Detect which cell encompasses the target text, then output its [X, Y] center coordinate. 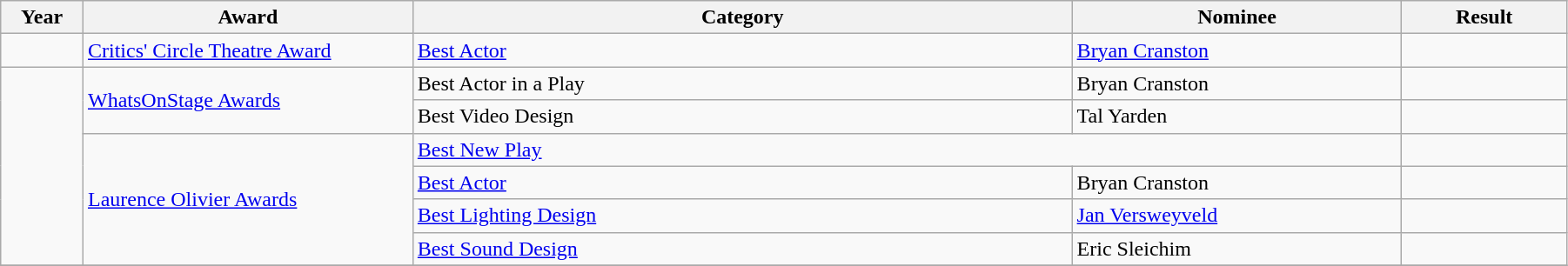
Best Lighting Design [742, 216]
Critics' Circle Theatre Award [247, 50]
Best New Play [907, 150]
WhatsOnStage Awards [247, 100]
Best Sound Design [742, 249]
Tal Yarden [1237, 116]
Year [42, 17]
Result [1484, 17]
Category [742, 17]
Best Video Design [742, 116]
Jan Versweyveld [1237, 216]
Award [247, 17]
Laurence Olivier Awards [247, 199]
Best Actor in a Play [742, 83]
Nominee [1237, 17]
Eric Sleichim [1237, 249]
